Capture the cell that displays the provided text and extract its [X, Y] central coordinate. 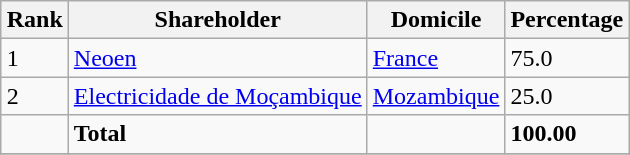
Percentage [567, 20]
Total [218, 134]
Mozambique [436, 96]
1 [34, 58]
25.0 [567, 96]
Electricidade de Moçambique [218, 96]
Shareholder [218, 20]
100.00 [567, 134]
75.0 [567, 58]
2 [34, 96]
Domicile [436, 20]
France [436, 58]
Rank [34, 20]
Neoen [218, 58]
